Find where the given text appears and provide that cell's center as (X, Y) coordinate. 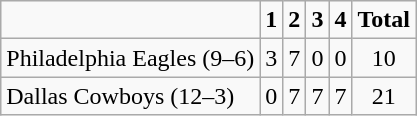
10 (384, 58)
4 (340, 20)
Total (384, 20)
Philadelphia Eagles (9–6) (130, 58)
2 (294, 20)
21 (384, 96)
Dallas Cowboys (12–3) (130, 96)
1 (272, 20)
